Pinpoint the cell where the given text exists, returning its [x, y] midpoint coordinate. 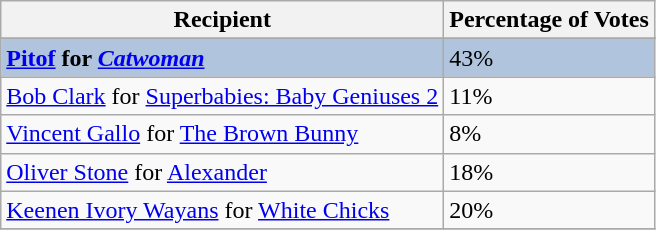
11% [550, 96]
43% [550, 58]
Oliver Stone for Alexander [222, 172]
8% [550, 134]
Pitof for Catwoman [222, 58]
Vincent Gallo for The Brown Bunny [222, 134]
Keenen Ivory Wayans for White Chicks [222, 210]
Percentage of Votes [550, 20]
Recipient [222, 20]
Bob Clark for Superbabies: Baby Geniuses 2 [222, 96]
18% [550, 172]
20% [550, 210]
